Locate the cell with the specified text and output its [x, y] center coordinate. 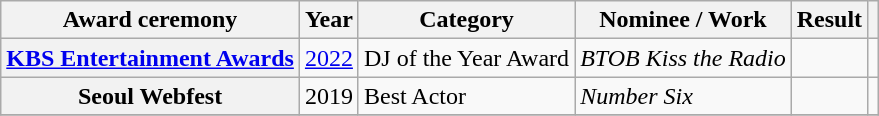
Nominee / Work [684, 20]
Best Actor [466, 96]
KBS Entertainment Awards [150, 58]
Seoul Webfest [150, 96]
Category [466, 20]
DJ of the Year Award [466, 58]
Year [328, 20]
BTOB Kiss the Radio [684, 58]
2019 [328, 96]
2022 [328, 58]
Award ceremony [150, 20]
Result [829, 20]
Number Six [684, 96]
